Capture the cell that displays the provided text and extract its [X, Y] central coordinate. 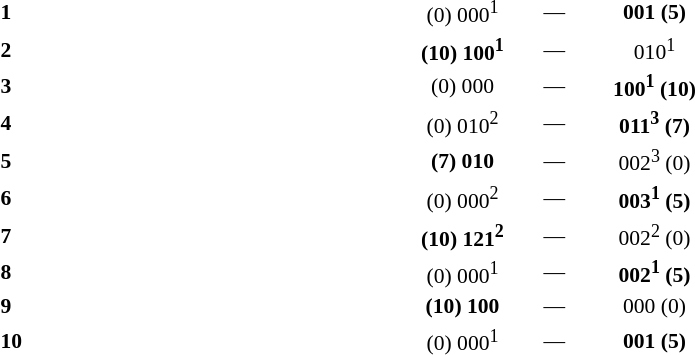
(0) 0001 [462, 272]
(10) 100 [462, 307]
(10) 1001 [462, 49]
(0) 000 [462, 86]
(10) 1212 [462, 235]
(0) 0102 [462, 124]
(7) 010 [462, 161]
(0) 0002 [462, 198]
